Determine the (x, y) coordinate at the center of the cell enclosing the given text.  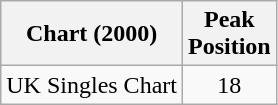
UK Singles Chart (92, 85)
18 (229, 85)
Chart (2000) (92, 34)
PeakPosition (229, 34)
